Find where the given text appears and provide that cell's center as [X, Y] coordinate. 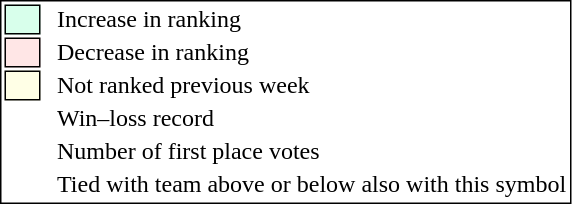
Win–loss record [312, 119]
Increase in ranking [312, 19]
Not ranked previous week [312, 85]
Decrease in ranking [312, 53]
Number of first place votes [312, 151]
Tied with team above or below also with this symbol [312, 185]
